Extract the [X, Y] coordinate from the center of the cell holding the provided text.  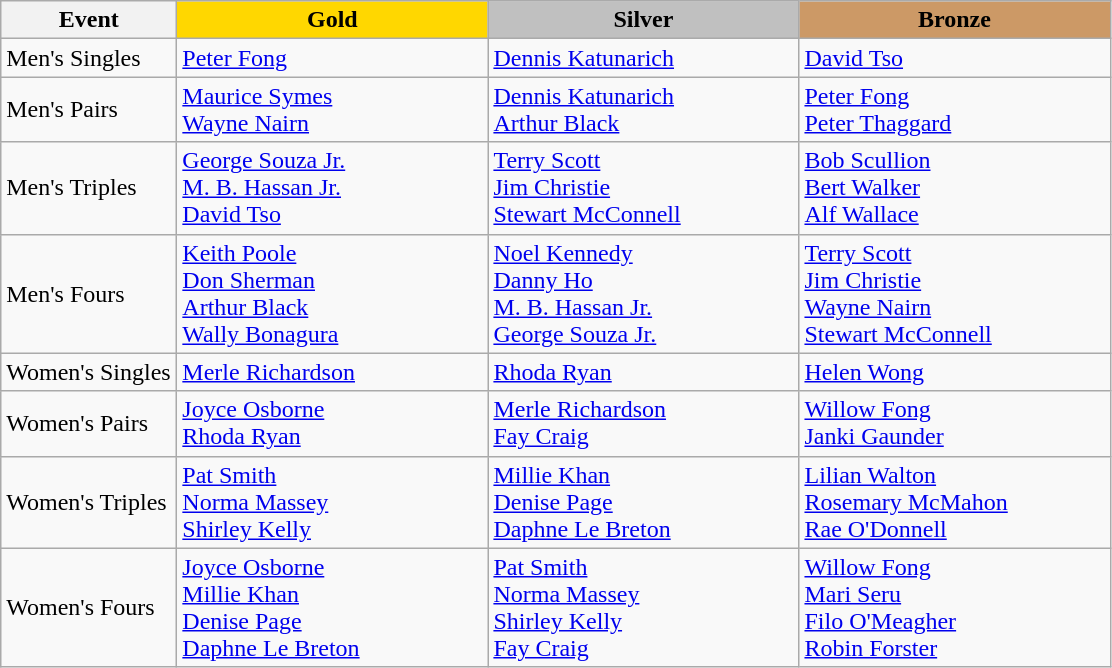
Women's Triples [89, 502]
Peter FongPeter Thaggard [954, 110]
Millie KhanDenise PageDaphne Le Breton [644, 502]
Pat Smith Norma MasseyShirley KellyFay Craig [644, 608]
Gold [332, 20]
Rhoda Ryan [644, 372]
Helen Wong [954, 372]
Joyce Osborne Millie KhanDenise PageDaphne Le Breton [332, 608]
Dennis KatunarichArthur Black [644, 110]
Willow FongMari SeruFilo O'MeagherRobin Forster [954, 608]
Event [89, 20]
Noel KennedyDanny Ho M. B. Hassan Jr.George Souza Jr. [644, 294]
Merle RichardsonFay Craig [644, 424]
Women's Singles [89, 372]
Merle Richardson [332, 372]
Peter Fong [332, 58]
Willow FongJanki Gaunder [954, 424]
Men's Pairs [89, 110]
Maurice SymesWayne Nairn [332, 110]
David Tso [954, 58]
Terry ScottJim ChristieStewart McConnell [644, 188]
George Souza Jr.M. B. Hassan Jr.David Tso [332, 188]
Men's Triples [89, 188]
Bronze [954, 20]
Silver [644, 20]
Women's Fours [89, 608]
Pat Smith Norma MasseyShirley Kelly [332, 502]
Dennis Katunarich [644, 58]
Men's Singles [89, 58]
Men's Fours [89, 294]
Terry ScottJim ChristieWayne NairnStewart McConnell [954, 294]
Keith PooleDon ShermanArthur BlackWally Bonagura [332, 294]
Joyce Osborne Rhoda Ryan [332, 424]
Bob ScullionBert WalkerAlf Wallace [954, 188]
Women's Pairs [89, 424]
Lilian WaltonRosemary McMahonRae O'Donnell [954, 502]
